Provide the [X, Y] coordinate of the cell's center where the given text is located.  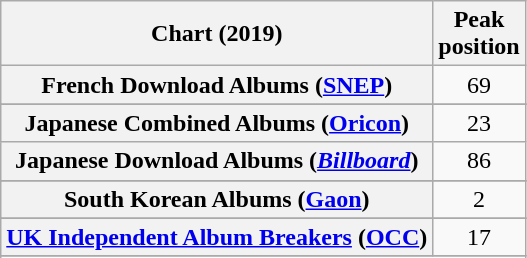
69 [479, 85]
Japanese Combined Albums (Oricon) [217, 123]
86 [479, 161]
17 [479, 237]
Peakposition [479, 34]
Japanese Download Albums (Billboard) [217, 161]
South Korean Albums (Gaon) [217, 199]
UK Independent Album Breakers (OCC) [217, 237]
23 [479, 123]
Chart (2019) [217, 34]
2 [479, 199]
French Download Albums (SNEP) [217, 85]
